Provide the (x, y) coordinate of the cell's center where the given text is located.  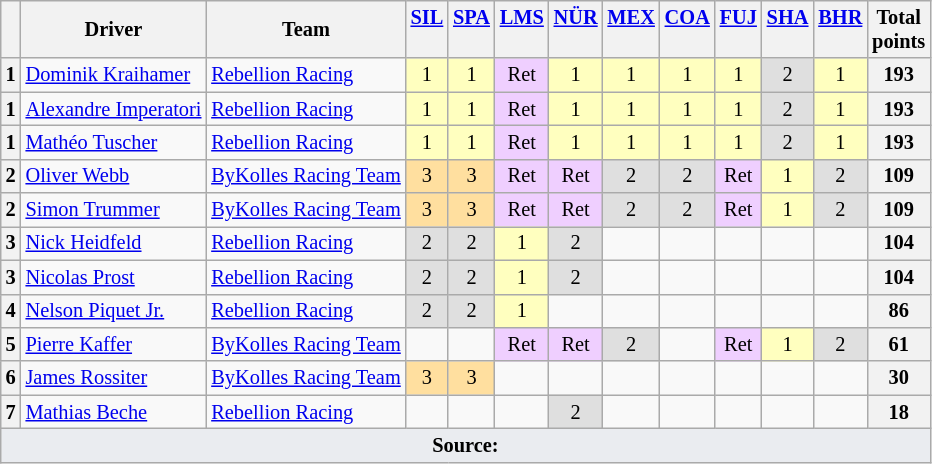
30 (898, 378)
Team (306, 29)
Oliver Webb (114, 176)
4 (11, 311)
7 (11, 412)
SIL (428, 29)
Nelson Piquet Jr. (114, 311)
Totalpoints (898, 29)
Simon Trummer (114, 210)
6 (11, 378)
NÜR (576, 29)
MEX (632, 29)
Source: (466, 445)
Nick Heidfeld (114, 243)
Driver (114, 29)
Alexandre Imperatori (114, 109)
61 (898, 344)
James Rossiter (114, 378)
FUJ (738, 29)
SPA (472, 29)
Mathéo Tuscher (114, 142)
Pierre Kaffer (114, 344)
BHR (840, 29)
LMS (522, 29)
86 (898, 311)
SHA (788, 29)
Nicolas Prost (114, 277)
Mathias Beche (114, 412)
Dominik Kraihamer (114, 75)
5 (11, 344)
18 (898, 412)
COA (688, 29)
